Detect which cell encompasses the target text, then output its [X, Y] center coordinate. 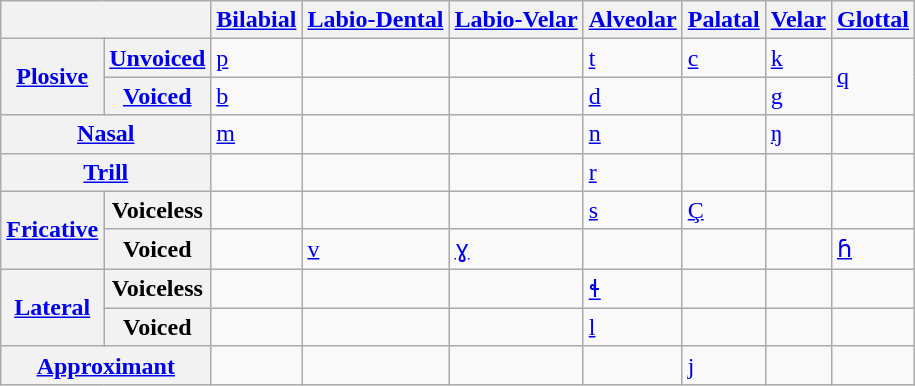
n [632, 134]
Palatal [724, 20]
Labio-Dental [376, 20]
Unvoiced [158, 58]
l [632, 327]
c [724, 58]
Alveolar [632, 20]
t [632, 58]
Glottal [872, 20]
Velar [798, 20]
Ç [724, 210]
b [256, 96]
r [632, 172]
v [376, 249]
g [798, 96]
k [798, 58]
d [632, 96]
Approximant [106, 365]
s [632, 210]
Nasal [106, 134]
Fricative [52, 230]
ɬ [632, 289]
ɣ [516, 249]
Trill [106, 172]
Plosive [52, 77]
ɦ [872, 249]
Lateral [52, 308]
j [724, 365]
m [256, 134]
ŋ [798, 134]
p [256, 58]
Labio-Velar [516, 20]
Bilabial [256, 20]
q [872, 77]
